Find where the given text appears and provide that cell's center as (X, Y) coordinate. 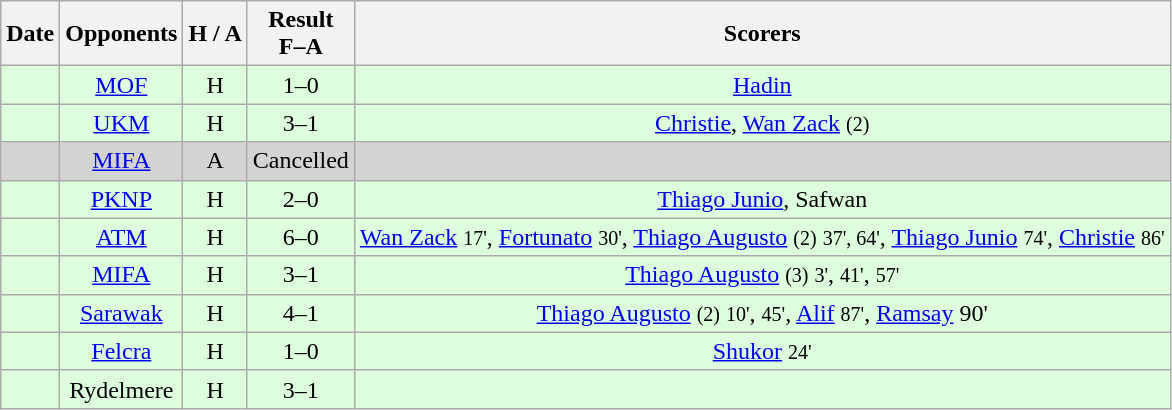
ResultF–A (300, 34)
Sarawak (122, 313)
A (215, 161)
Opponents (122, 34)
Date (30, 34)
Rydelmere (122, 389)
Hadin (762, 85)
Thiago Junio, Safwan (762, 199)
MOF (122, 85)
ATM (122, 237)
Scorers (762, 34)
Thiago Augusto (2) 10', 45', Alif 87', Ramsay 90' (762, 313)
4–1 (300, 313)
Thiago Augusto (3) 3', 41', 57' (762, 275)
PKNP (122, 199)
Shukor 24' (762, 351)
H / A (215, 34)
UKM (122, 123)
Christie, Wan Zack (2) (762, 123)
Felcra (122, 351)
6–0 (300, 237)
Wan Zack 17', Fortunato 30', Thiago Augusto (2) 37', 64', Thiago Junio 74', Christie 86' (762, 237)
2–0 (300, 199)
Cancelled (300, 161)
